Find where the given text appears and provide that cell's center as [x, y] coordinate. 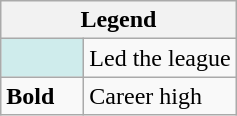
Led the league [160, 58]
Career high [160, 96]
Legend [118, 20]
Bold [42, 96]
